Return the [X, Y] coordinate for the center point of the cell that contains the specified text.  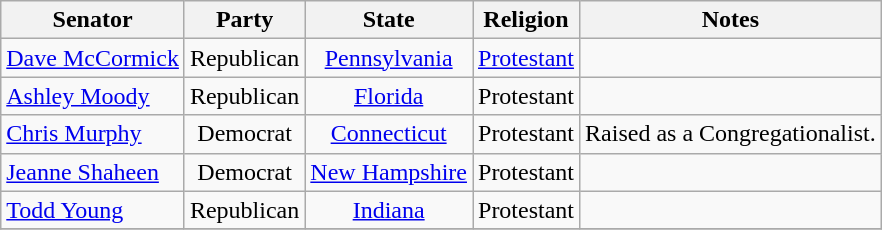
New Hampshire [389, 172]
Indiana [389, 210]
Chris Murphy [93, 134]
Pennsylvania [389, 58]
Connecticut [389, 134]
Jeanne Shaheen [93, 172]
Party [244, 20]
Raised as a Congregationalist. [731, 134]
Florida [389, 96]
Ashley Moody [93, 96]
Notes [731, 20]
Dave McCormick [93, 58]
Todd Young [93, 210]
Religion [526, 20]
State [389, 20]
Senator [93, 20]
